Pinpoint the cell where the given text exists, returning its (X, Y) midpoint coordinate. 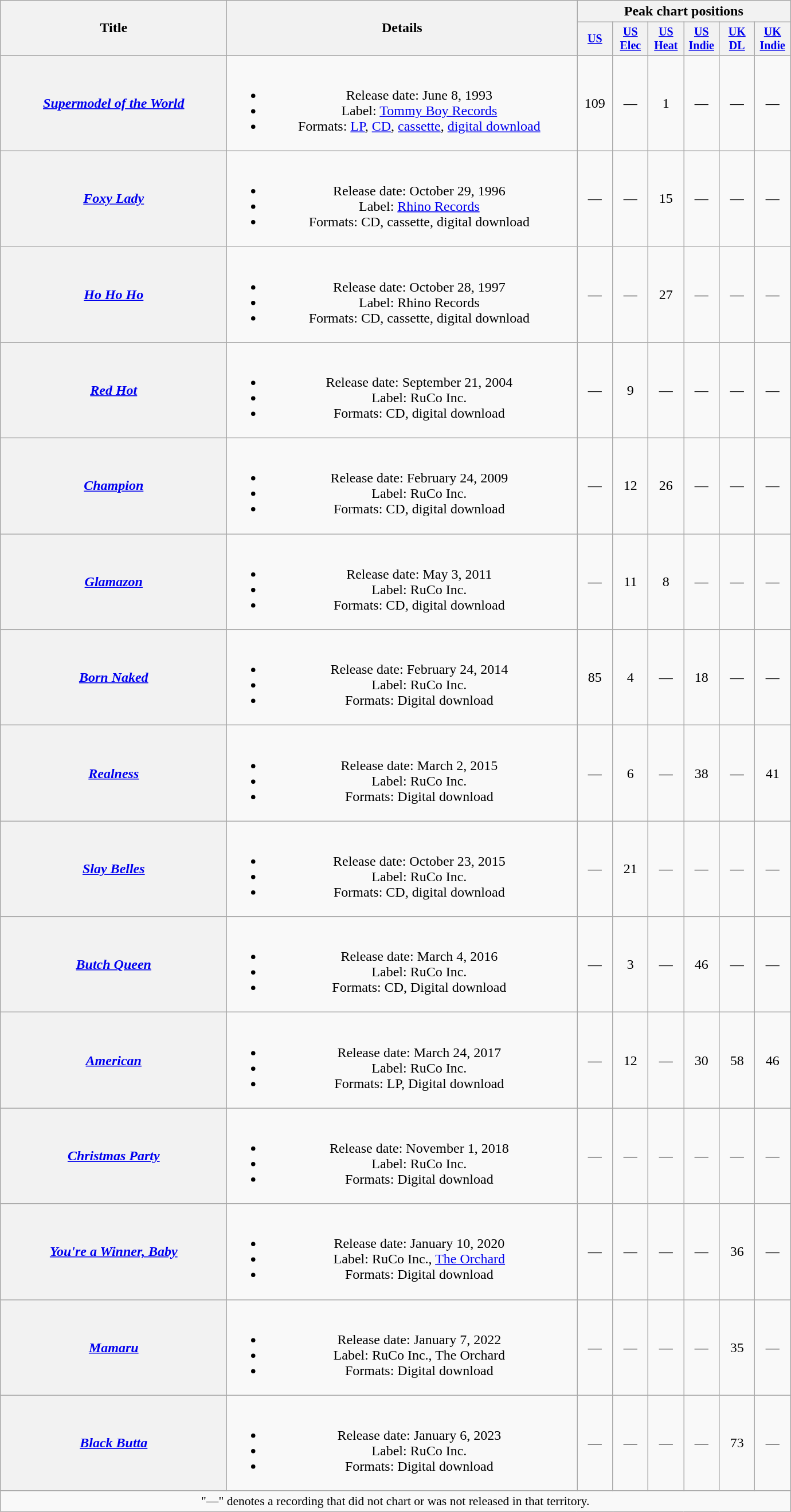
Glamazon (113, 582)
Foxy Lady (113, 198)
US Indie (702, 39)
Release date: May 3, 2011Label: RuCo Inc.Formats: CD, digital download (402, 582)
41 (773, 773)
USElec (631, 39)
Peak chart positions (684, 11)
18 (702, 677)
Release date: November 1, 2018Label: RuCo Inc.Formats: Digital download (402, 1156)
109 (595, 103)
Release date: February 24, 2009Label: RuCo Inc.Formats: CD, digital download (402, 486)
1 (666, 103)
Black Butta (113, 1443)
4 (631, 677)
Ho Ho Ho (113, 294)
Title (113, 28)
American (113, 1060)
Release date: January 7, 2022Label: RuCo Inc., The OrchardFormats: Digital download (402, 1348)
You're a Winner, Baby (113, 1251)
US (595, 39)
Release date: October 28, 1997Label: Rhino RecordsFormats: CD, cassette, digital download (402, 294)
58 (737, 1060)
15 (666, 198)
USHeat (666, 39)
Release date: June 8, 1993Label: Tommy Boy RecordsFormats: LP, CD, cassette, digital download (402, 103)
Release date: October 23, 2015Label: RuCo Inc.Formats: CD, digital download (402, 869)
11 (631, 582)
Release date: January 6, 2023Label: RuCo Inc.Formats: Digital download (402, 1443)
UKDL (737, 39)
UKIndie (773, 39)
Butch Queen (113, 965)
Release date: March 24, 2017Label: RuCo Inc.Formats: LP, Digital download (402, 1060)
Born Naked (113, 677)
26 (666, 486)
Release date: January 10, 2020Label: RuCo Inc., The OrchardFormats: Digital download (402, 1251)
27 (666, 294)
21 (631, 869)
6 (631, 773)
Release date: February 24, 2014Label: RuCo Inc.Formats: Digital download (402, 677)
Realness (113, 773)
Release date: October 29, 1996Label: Rhino RecordsFormats: CD, cassette, digital download (402, 198)
3 (631, 965)
9 (631, 390)
Release date: March 4, 2016Label: RuCo Inc.Formats: CD, Digital download (402, 965)
36 (737, 1251)
Release date: March 2, 2015Label: RuCo Inc.Formats: Digital download (402, 773)
73 (737, 1443)
"—" denotes a recording that did not chart or was not released in that territory. (395, 1501)
35 (737, 1348)
8 (666, 582)
Details (402, 28)
Release date: September 21, 2004Label: RuCo Inc.Formats: CD, digital download (402, 390)
30 (702, 1060)
85 (595, 677)
Supermodel of the World (113, 103)
Champion (113, 486)
Red Hot (113, 390)
Slay Belles (113, 869)
Christmas Party (113, 1156)
38 (702, 773)
Mamaru (113, 1348)
